Provide the [X, Y] coordinate of the cell's center where the given text is located.  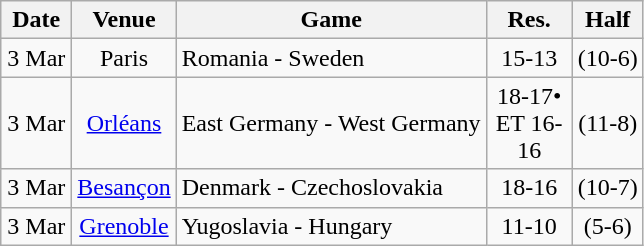
15-13 [529, 58]
East Germany - West Germany [331, 123]
Denmark - Czechoslovakia [331, 188]
Res. [529, 20]
Date [36, 20]
18-17• ET 16-16 [529, 123]
(10-6) [608, 58]
(11-8) [608, 123]
Romania - Sweden [331, 58]
Grenoble [124, 226]
(10-7) [608, 188]
(5-6) [608, 226]
Paris [124, 58]
Venue [124, 20]
Besançon [124, 188]
Orléans [124, 123]
11-10 [529, 226]
Half [608, 20]
Game [331, 20]
Yugoslavia - Hungary [331, 226]
18-16 [529, 188]
